Identify which cell holds the provided text, then report its [X, Y] central coordinate. 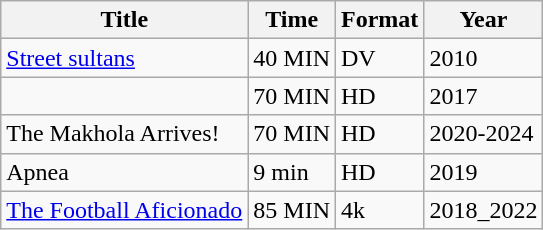
Year [484, 20]
Format [380, 20]
2017 [484, 96]
4k [380, 210]
40 MIN [292, 58]
2010 [484, 58]
Time [292, 20]
Street sultans [124, 58]
2020-2024 [484, 134]
DV [380, 58]
2019 [484, 172]
Apnea [124, 172]
The Makhola Arrives! [124, 134]
Title [124, 20]
The Football Aficionado [124, 210]
2018_2022 [484, 210]
9 min [292, 172]
85 MIN [292, 210]
